From the cell containing the given text, extract its center point as [X, Y] coordinate. 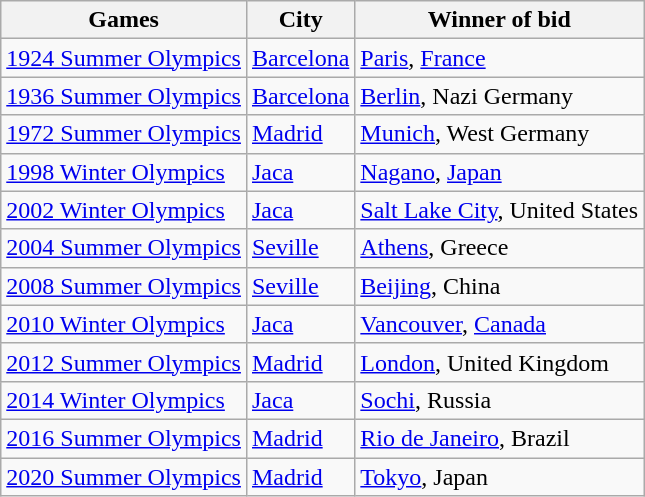
Athens, Greece [500, 248]
Rio de Janeiro, Brazil [500, 438]
London, United Kingdom [500, 362]
2020 Summer Olympics [124, 477]
City [300, 20]
Tokyo, Japan [500, 477]
Munich, West Germany [500, 134]
Nagano, Japan [500, 172]
2010 Winter Olympics [124, 324]
Vancouver, Canada [500, 324]
2004 Summer Olympics [124, 248]
2012 Summer Olympics [124, 362]
1998 Winter Olympics [124, 172]
Paris, France [500, 58]
1924 Summer Olympics [124, 58]
Salt Lake City, United States [500, 210]
Games [124, 20]
Winner of bid [500, 20]
Berlin, Nazi Germany [500, 96]
Beijing, China [500, 286]
2014 Winter Olympics [124, 400]
1972 Summer Olympics [124, 134]
1936 Summer Olympics [124, 96]
Sochi, Russia [500, 400]
2016 Summer Olympics [124, 438]
2002 Winter Olympics [124, 210]
2008 Summer Olympics [124, 286]
